Find where the given text appears and provide that cell's center as [X, Y] coordinate. 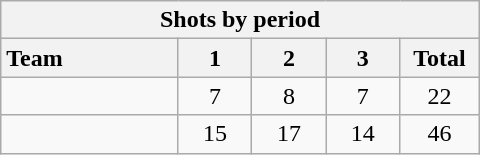
46 [440, 134]
2 [289, 58]
1 [215, 58]
15 [215, 134]
Shots by period [240, 20]
14 [363, 134]
Team [90, 58]
Total [440, 58]
22 [440, 96]
17 [289, 134]
8 [289, 96]
3 [363, 58]
